Return the (x, y) coordinate for the center point of the cell that contains the specified text.  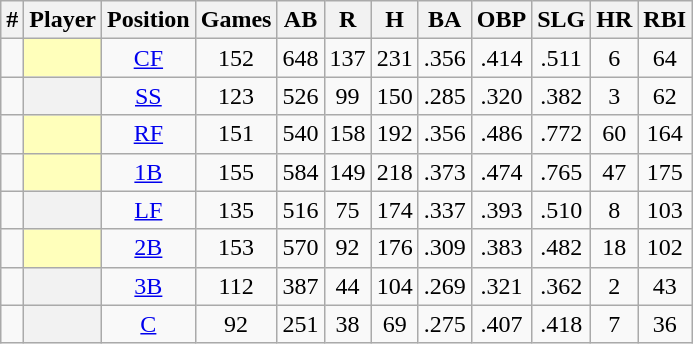
.321 (501, 286)
149 (348, 172)
Games (236, 20)
103 (665, 210)
516 (300, 210)
2 (614, 286)
36 (665, 324)
.772 (562, 134)
.511 (562, 58)
2B (149, 248)
.269 (444, 286)
.510 (562, 210)
540 (300, 134)
C (149, 324)
.482 (562, 248)
47 (614, 172)
.309 (444, 248)
Player (63, 20)
60 (614, 134)
38 (348, 324)
Position (149, 20)
.414 (501, 58)
AB (300, 20)
43 (665, 286)
175 (665, 172)
155 (236, 172)
176 (394, 248)
44 (348, 286)
3B (149, 286)
6 (614, 58)
648 (300, 58)
251 (300, 324)
.474 (501, 172)
.765 (562, 172)
64 (665, 58)
570 (300, 248)
7 (614, 324)
387 (300, 286)
18 (614, 248)
LF (149, 210)
75 (348, 210)
.418 (562, 324)
231 (394, 58)
CF (149, 58)
H (394, 20)
SLG (562, 20)
3 (614, 96)
218 (394, 172)
192 (394, 134)
526 (300, 96)
.337 (444, 210)
153 (236, 248)
104 (394, 286)
151 (236, 134)
1B (149, 172)
.362 (562, 286)
112 (236, 286)
99 (348, 96)
SS (149, 96)
150 (394, 96)
62 (665, 96)
RF (149, 134)
69 (394, 324)
.383 (501, 248)
.320 (501, 96)
HR (614, 20)
.373 (444, 172)
OBP (501, 20)
.486 (501, 134)
.382 (562, 96)
102 (665, 248)
152 (236, 58)
8 (614, 210)
584 (300, 172)
R (348, 20)
RBI (665, 20)
BA (444, 20)
.285 (444, 96)
135 (236, 210)
# (12, 20)
137 (348, 58)
164 (665, 134)
.407 (501, 324)
.275 (444, 324)
158 (348, 134)
123 (236, 96)
.393 (501, 210)
174 (394, 210)
